Extract the [X, Y] coordinate from the center of the cell holding the provided text.  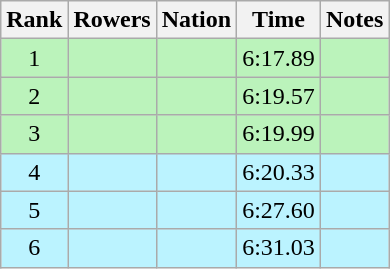
4 [34, 172]
6:17.89 [279, 58]
Time [279, 20]
1 [34, 58]
Rowers [112, 20]
6:31.03 [279, 248]
Notes [354, 20]
6:19.57 [279, 96]
5 [34, 210]
Nation [196, 20]
6:20.33 [279, 172]
6:27.60 [279, 210]
2 [34, 96]
Rank [34, 20]
6:19.99 [279, 134]
6 [34, 248]
3 [34, 134]
